Extract the [x, y] coordinate from the center of the cell holding the provided text.  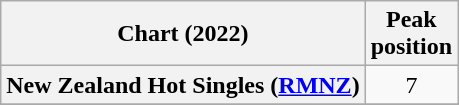
Chart (2022) [183, 34]
New Zealand Hot Singles (RMNZ) [183, 85]
7 [411, 85]
Peakposition [411, 34]
